Search for the cell housing the specified text and yield its (x, y) center coordinate. 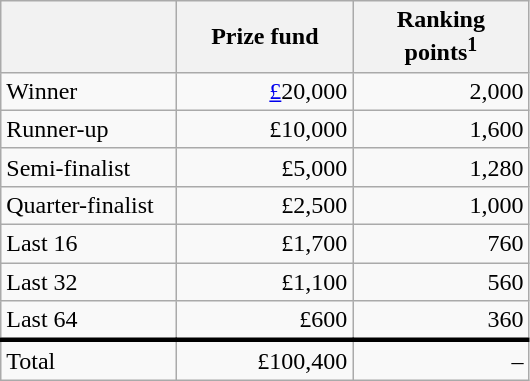
£2,500 (265, 205)
– (441, 360)
£600 (265, 321)
£20,000 (265, 91)
Total (89, 360)
Runner-up (89, 129)
Last 16 (89, 244)
£100,400 (265, 360)
560 (441, 282)
760 (441, 244)
Last 64 (89, 321)
1,280 (441, 167)
Semi-finalist (89, 167)
£1,700 (265, 244)
Winner (89, 91)
Prize fund (265, 37)
£5,000 (265, 167)
1,000 (441, 205)
360 (441, 321)
2,000 (441, 91)
Quarter-finalist (89, 205)
£1,100 (265, 282)
£10,000 (265, 129)
Last 32 (89, 282)
Ranking points1 (441, 37)
1,600 (441, 129)
